Search for the cell housing the specified text and yield its (x, y) center coordinate. 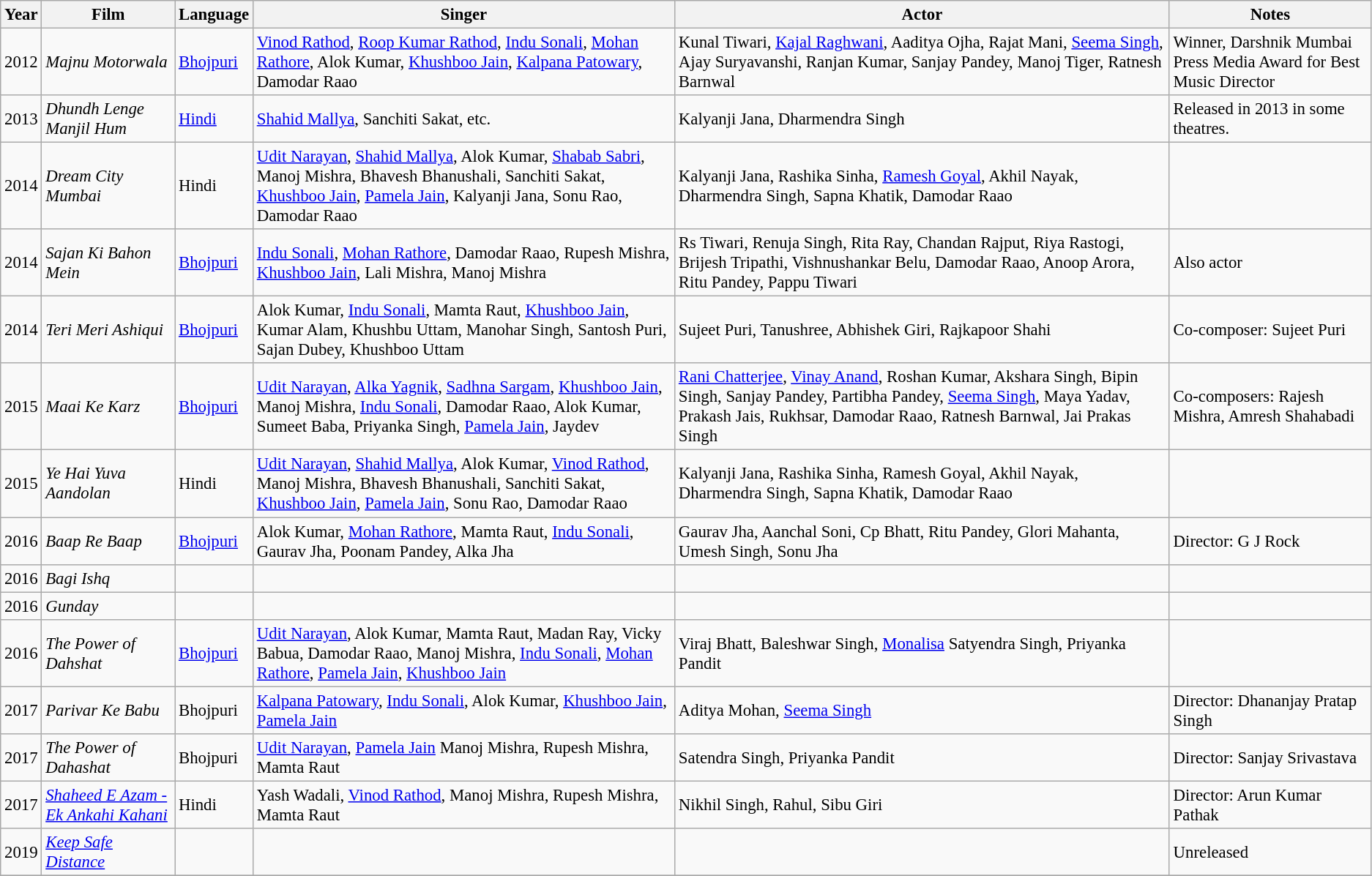
Dhundh Lenge Manjil Hum (108, 119)
Released in 2013 in some theatres. (1270, 119)
Sajan Ki Bahon Mein (108, 263)
Also actor (1270, 263)
Language (214, 15)
Director: G J Rock (1270, 542)
Aditya Mohan, Seema Singh (922, 710)
Ye Hai Yuva Aandolan (108, 484)
Dream City Mumbai (108, 186)
Parivar Ke Babu (108, 710)
Keep Safe Distance (108, 852)
2012 (21, 62)
Winner, Darshnik Mumbai Press Media Award for Best Music Director (1270, 62)
2013 (21, 119)
Teri Meri Ashiqui (108, 330)
Kalyanji Jana, Dharmendra Singh (922, 119)
Co-composers: Rajesh Mishra, Amresh Shahabadi (1270, 407)
Vinod Rathod, Roop Kumar Rathod, Indu Sonali, Mohan Rathore, Alok Kumar, Khushboo Jain, Kalpana Patowary, Damodar Raao (463, 62)
Maai Ke Karz (108, 407)
Nikhil Singh, Rahul, Sibu Giri (922, 805)
Gunday (108, 606)
Shahid Mallya, Sanchiti Sakat, etc. (463, 119)
Film (108, 15)
Gaurav Jha, Aanchal Soni, Cp Bhatt, Ritu Pandey, Glori Mahanta, Umesh Singh, Sonu Jha (922, 542)
Satendra Singh, Priyanka Pandit (922, 758)
Viraj Bhatt, Baleshwar Singh, Monalisa Satyendra Singh, Priyanka Pandit (922, 653)
Alok Kumar, Indu Sonali, Mamta Raut, Khushboo Jain, Kumar Alam, Khushbu Uttam, Manohar Singh, Santosh Puri, Sajan Dubey, Khushboo Uttam (463, 330)
2019 (21, 852)
The Power of Dahashat (108, 758)
Sujeet Puri, Tanushree, Abhishek Giri, Rajkapoor Shahi (922, 330)
Director: Dhananjay Pratap Singh (1270, 710)
Singer (463, 15)
Bagi Ishq (108, 578)
Majnu Motorwala (108, 62)
Shaheed E Azam - Ek Ankahi Kahani (108, 805)
Baap Re Baap (108, 542)
Notes (1270, 15)
Udit Narayan, Pamela Jain Manoj Mishra, Rupesh Mishra, Mamta Raut (463, 758)
Kunal Tiwari, Kajal Raghwani, Aaditya Ojha, Rajat Mani, Seema Singh, Ajay Suryavanshi, Ranjan Kumar, Sanjay Pandey, Manoj Tiger, Ratnesh Barnwal (922, 62)
Alok Kumar, Mohan Rathore, Mamta Raut, Indu Sonali, Gaurav Jha, Poonam Pandey, Alka Jha (463, 542)
Co-composer: Sujeet Puri (1270, 330)
Yash Wadali, Vinod Rathod, Manoj Mishra, Rupesh Mishra, Mamta Raut (463, 805)
Kalpana Patowary, Indu Sonali, Alok Kumar, Khushboo Jain, Pamela Jain (463, 710)
Unreleased (1270, 852)
Actor (922, 15)
Indu Sonali, Mohan Rathore, Damodar Raao, Rupesh Mishra, Khushboo Jain, Lali Mishra, Manoj Mishra (463, 263)
Director: Sanjay Srivastava (1270, 758)
Director: Arun Kumar Pathak (1270, 805)
Year (21, 15)
Udit Narayan, Alok Kumar, Mamta Raut, Madan Ray, Vicky Babua, Damodar Raao, Manoj Mishra, Indu Sonali, Mohan Rathore, Pamela Jain, Khushboo Jain (463, 653)
The Power of Dahshat (108, 653)
